Search for the cell housing the specified text and yield its (x, y) center coordinate. 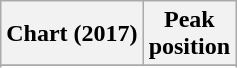
Chart (2017) (72, 34)
Peak position (189, 34)
